Scan for the cell matching the given text and deliver its (x, y) coordinate at center. 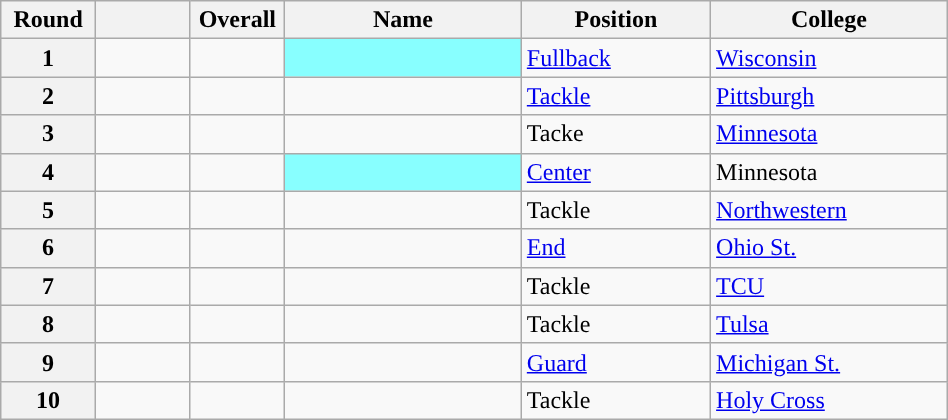
End (616, 248)
Michigan St. (830, 362)
4 (48, 172)
Fullback (616, 58)
Tulsa (830, 324)
Position (616, 20)
Center (616, 172)
TCU (830, 286)
9 (48, 362)
Wisconsin (830, 58)
Name (404, 20)
10 (48, 400)
Holy Cross (830, 400)
College (830, 20)
Ohio St. (830, 248)
6 (48, 248)
5 (48, 210)
8 (48, 324)
Guard (616, 362)
1 (48, 58)
7 (48, 286)
2 (48, 96)
Round (48, 20)
Pittsburgh (830, 96)
Tacke (616, 134)
Northwestern (830, 210)
3 (48, 134)
Overall (238, 20)
